From the cell containing the given text, extract its center point as [X, Y] coordinate. 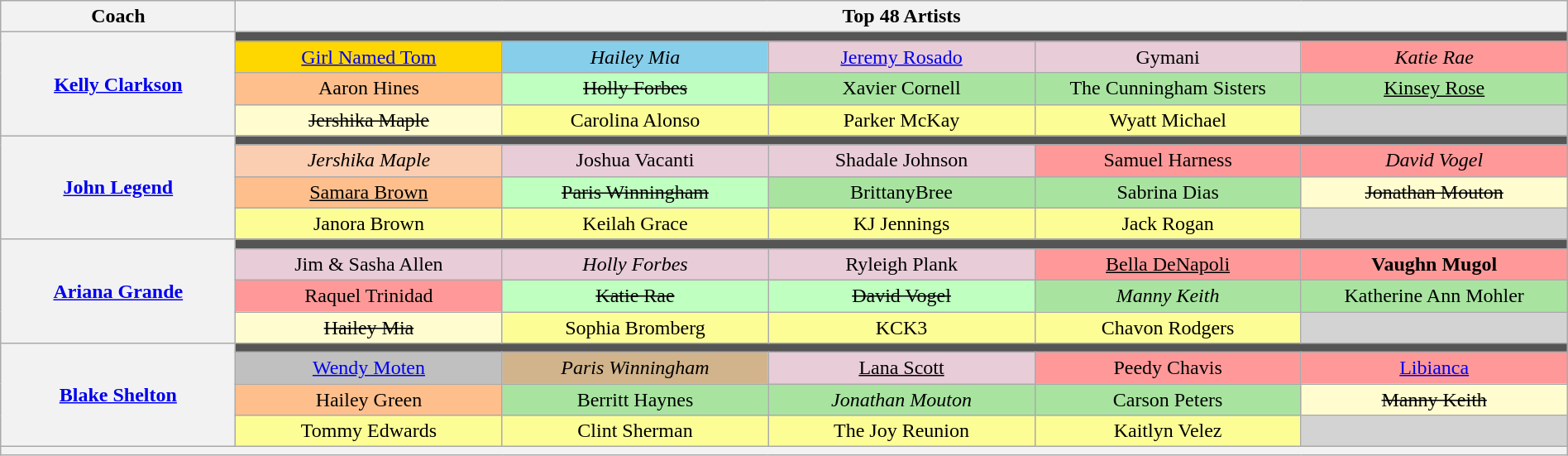
Wendy Moten [369, 368]
The Cunningham Sisters [1168, 89]
Samuel Harness [1168, 161]
Girl Named Tom [369, 57]
Clint Sherman [635, 431]
Aaron Hines [369, 89]
Katherine Ann Mohler [1434, 295]
Janora Brown [369, 223]
Peedy Chavis [1168, 368]
Samara Brown [369, 192]
Tommy Edwards [369, 431]
Kelly Clarkson [118, 84]
Sabrina Dias [1168, 192]
Xavier Cornell [901, 89]
Keilah Grace [635, 223]
Vaughn Mugol [1434, 264]
Joshua Vacanti [635, 161]
Berritt Haynes [635, 400]
Libianca [1434, 368]
Jack Rogan [1168, 223]
BrittanyBree [901, 192]
Chavon Rodgers [1168, 327]
Blake Shelton [118, 396]
Carolina Alonso [635, 120]
Hailey Green [369, 400]
KCK3 [901, 327]
Shadale Johnson [901, 161]
Kaitlyn Velez [1168, 431]
The Joy Reunion [901, 431]
Top 48 Artists [901, 17]
Ryleigh Plank [901, 264]
Gymani [1168, 57]
Carson Peters [1168, 400]
Jim & Sasha Allen [369, 264]
Parker McKay [901, 120]
Raquel Trinidad [369, 295]
Kinsey Rose [1434, 89]
Coach [118, 17]
Ariana Grande [118, 291]
Jeremy Rosado [901, 57]
Lana Scott [901, 368]
KJ Jennings [901, 223]
Sophia Bromberg [635, 327]
Wyatt Michael [1168, 120]
Bella DeNapoli [1168, 264]
John Legend [118, 187]
